Pinpoint the cell where the given text exists, returning its [x, y] midpoint coordinate. 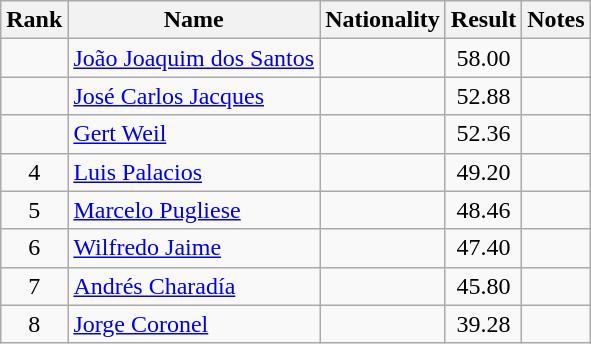
58.00 [483, 58]
49.20 [483, 172]
Result [483, 20]
4 [34, 172]
Nationality [383, 20]
José Carlos Jacques [194, 96]
Gert Weil [194, 134]
8 [34, 324]
52.88 [483, 96]
52.36 [483, 134]
Wilfredo Jaime [194, 248]
47.40 [483, 248]
Notes [556, 20]
Marcelo Pugliese [194, 210]
5 [34, 210]
6 [34, 248]
Jorge Coronel [194, 324]
Name [194, 20]
48.46 [483, 210]
7 [34, 286]
39.28 [483, 324]
45.80 [483, 286]
João Joaquim dos Santos [194, 58]
Rank [34, 20]
Luis Palacios [194, 172]
Andrés Charadía [194, 286]
